From the cell containing the given text, extract its center point as (x, y) coordinate. 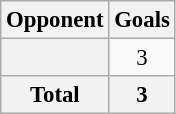
Total (55, 95)
Goals (142, 20)
Opponent (55, 20)
